Identify which cell holds the provided text, then report its [X, Y] central coordinate. 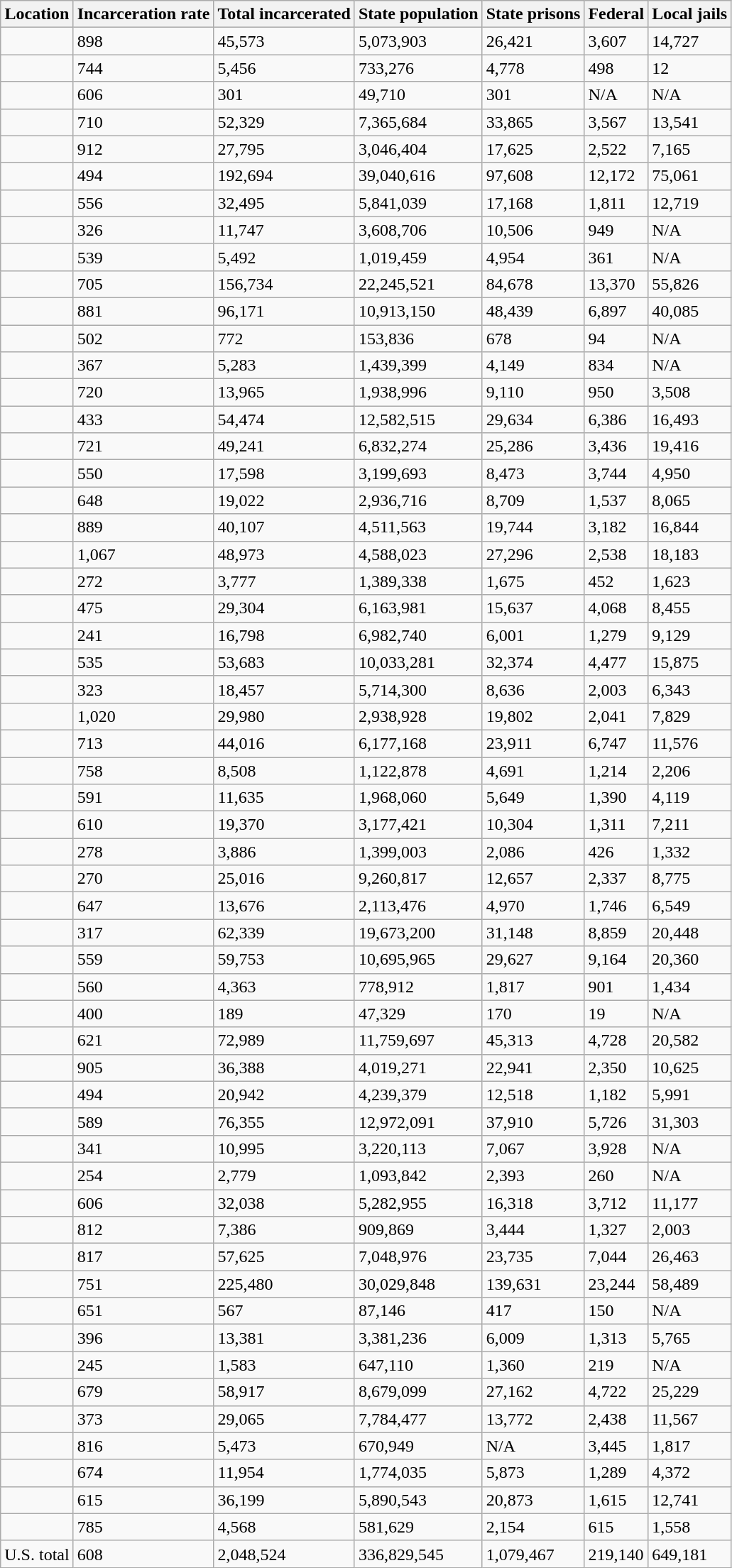
87,146 [418, 1311]
417 [533, 1311]
4,119 [690, 798]
2,938,928 [418, 716]
2,048,524 [284, 1554]
U.S. total [37, 1554]
1,182 [616, 1095]
452 [616, 581]
7,386 [284, 1230]
317 [143, 933]
3,177,421 [418, 825]
12 [690, 68]
97,608 [533, 176]
11,177 [690, 1203]
Federal [616, 14]
11,747 [284, 230]
Local jails [690, 14]
16,318 [533, 1203]
150 [616, 1311]
225,480 [284, 1284]
13,965 [284, 393]
32,374 [533, 662]
4,149 [533, 366]
219 [616, 1365]
8,679,099 [418, 1392]
19,673,200 [418, 933]
245 [143, 1365]
47,329 [418, 1014]
52,329 [284, 122]
433 [143, 420]
19,370 [284, 825]
1,537 [616, 500]
1,279 [616, 635]
6,001 [533, 635]
13,370 [616, 284]
11,954 [284, 1473]
367 [143, 366]
733,276 [418, 68]
1,093,842 [418, 1175]
170 [533, 1014]
751 [143, 1284]
20,360 [690, 960]
17,168 [533, 203]
20,873 [533, 1500]
4,588,023 [418, 554]
12,972,091 [418, 1122]
3,608,706 [418, 230]
29,634 [533, 420]
7,365,684 [418, 122]
812 [143, 1230]
1,390 [616, 798]
9,164 [616, 960]
323 [143, 689]
901 [616, 987]
260 [616, 1175]
4,728 [616, 1041]
7,044 [616, 1257]
744 [143, 68]
96,171 [284, 311]
57,625 [284, 1257]
4,363 [284, 987]
3,567 [616, 122]
5,765 [690, 1338]
29,627 [533, 960]
7,048,976 [418, 1257]
10,995 [284, 1148]
59,753 [284, 960]
2,538 [616, 554]
1,389,338 [418, 581]
647 [143, 906]
27,162 [533, 1392]
4,019,271 [418, 1068]
3,607 [616, 41]
3,777 [284, 581]
1,079,467 [533, 1554]
949 [616, 230]
3,886 [284, 852]
2,086 [533, 852]
278 [143, 852]
4,372 [690, 1473]
12,719 [690, 203]
2,438 [616, 1419]
2,206 [690, 770]
341 [143, 1148]
912 [143, 149]
22,941 [533, 1068]
3,199,693 [418, 473]
Total incarcerated [284, 14]
11,567 [690, 1419]
3,445 [616, 1446]
84,678 [533, 284]
674 [143, 1473]
5,456 [284, 68]
10,506 [533, 230]
556 [143, 203]
7,829 [690, 716]
1,214 [616, 770]
20,942 [284, 1095]
19,022 [284, 500]
13,541 [690, 122]
13,676 [284, 906]
8,636 [533, 689]
25,286 [533, 446]
1,067 [143, 554]
4,511,563 [418, 527]
4,568 [284, 1527]
559 [143, 960]
1,558 [690, 1527]
19,744 [533, 527]
1,327 [616, 1230]
23,911 [533, 743]
567 [284, 1311]
48,439 [533, 311]
27,795 [284, 149]
6,386 [616, 420]
13,772 [533, 1419]
8,455 [690, 608]
651 [143, 1311]
6,549 [690, 906]
8,859 [616, 933]
3,508 [690, 393]
53,683 [284, 662]
550 [143, 473]
75,061 [690, 176]
55,826 [690, 284]
12,741 [690, 1500]
94 [616, 339]
241 [143, 635]
36,388 [284, 1068]
560 [143, 987]
5,991 [690, 1095]
679 [143, 1392]
647,110 [418, 1365]
581,629 [418, 1527]
2,337 [616, 879]
3,436 [616, 446]
758 [143, 770]
20,582 [690, 1041]
6,009 [533, 1338]
45,313 [533, 1041]
3,712 [616, 1203]
12,657 [533, 879]
14,727 [690, 41]
58,917 [284, 1392]
18,183 [690, 554]
27,296 [533, 554]
9,260,817 [418, 879]
5,073,903 [418, 41]
373 [143, 1419]
54,474 [284, 420]
4,477 [616, 662]
6,343 [690, 689]
1,938,996 [418, 393]
15,875 [690, 662]
8,775 [690, 879]
1,289 [616, 1473]
23,735 [533, 1257]
720 [143, 393]
2,041 [616, 716]
11,576 [690, 743]
1,311 [616, 825]
336,829,545 [418, 1554]
10,625 [690, 1068]
13,381 [284, 1338]
7,784,477 [418, 1419]
39,040,616 [418, 176]
1,615 [616, 1500]
156,734 [284, 284]
909,869 [418, 1230]
9,129 [690, 635]
8,709 [533, 500]
426 [616, 852]
17,598 [284, 473]
621 [143, 1041]
12,582,515 [418, 420]
17,625 [533, 149]
1,122,878 [418, 770]
648 [143, 500]
58,489 [690, 1284]
889 [143, 527]
2,113,476 [418, 906]
1,968,060 [418, 798]
29,065 [284, 1419]
5,841,039 [418, 203]
62,339 [284, 933]
1,811 [616, 203]
26,421 [533, 41]
32,038 [284, 1203]
10,033,281 [418, 662]
State population [418, 14]
4,970 [533, 906]
219,140 [616, 1554]
589 [143, 1122]
20,448 [690, 933]
5,890,543 [418, 1500]
32,495 [284, 203]
29,304 [284, 608]
1,020 [143, 716]
778,912 [418, 987]
400 [143, 1014]
881 [143, 311]
45,573 [284, 41]
6,163,981 [418, 608]
898 [143, 41]
1,583 [284, 1365]
539 [143, 257]
48,973 [284, 554]
502 [143, 339]
29,980 [284, 716]
396 [143, 1338]
1,399,003 [418, 852]
270 [143, 879]
649,181 [690, 1554]
36,199 [284, 1500]
7,211 [690, 825]
326 [143, 230]
2,936,716 [418, 500]
22,245,521 [418, 284]
6,897 [616, 311]
610 [143, 825]
1,746 [616, 906]
16,493 [690, 420]
11,635 [284, 798]
498 [616, 68]
2,350 [616, 1068]
31,303 [690, 1122]
8,065 [690, 500]
3,744 [616, 473]
3,444 [533, 1230]
361 [616, 257]
834 [616, 366]
3,182 [616, 527]
6,832,274 [418, 446]
4,722 [616, 1392]
3,928 [616, 1148]
139,631 [533, 1284]
6,177,168 [418, 743]
7,165 [690, 149]
2,393 [533, 1175]
44,016 [284, 743]
49,710 [418, 95]
254 [143, 1175]
5,726 [616, 1122]
816 [143, 1446]
2,154 [533, 1527]
16,844 [690, 527]
535 [143, 662]
1,434 [690, 987]
9,110 [533, 393]
33,865 [533, 122]
State prisons [533, 14]
4,778 [533, 68]
670,949 [418, 1446]
3,220,113 [418, 1148]
713 [143, 743]
3,046,404 [418, 149]
905 [143, 1068]
5,649 [533, 798]
950 [616, 393]
4,691 [533, 770]
10,304 [533, 825]
72,989 [284, 1041]
2,522 [616, 149]
76,355 [284, 1122]
31,148 [533, 933]
25,016 [284, 879]
189 [284, 1014]
5,283 [284, 366]
1,623 [690, 581]
23,244 [616, 1284]
1,360 [533, 1365]
37,910 [533, 1122]
7,067 [533, 1148]
25,229 [690, 1392]
19 [616, 1014]
10,695,965 [418, 960]
5,282,955 [418, 1203]
30,029,848 [418, 1284]
Location [37, 14]
2,779 [284, 1175]
772 [284, 339]
15,637 [533, 608]
705 [143, 284]
272 [143, 581]
591 [143, 798]
19,802 [533, 716]
1,774,035 [418, 1473]
49,241 [284, 446]
1,019,459 [418, 257]
Incarceration rate [143, 14]
817 [143, 1257]
4,239,379 [418, 1095]
4,068 [616, 608]
6,747 [616, 743]
12,172 [616, 176]
5,873 [533, 1473]
1,313 [616, 1338]
5,714,300 [418, 689]
40,107 [284, 527]
8,508 [284, 770]
721 [143, 446]
475 [143, 608]
1,675 [533, 581]
1,439,399 [418, 366]
608 [143, 1554]
5,473 [284, 1446]
19,416 [690, 446]
6,982,740 [418, 635]
678 [533, 339]
26,463 [690, 1257]
16,798 [284, 635]
11,759,697 [418, 1041]
3,381,236 [418, 1338]
5,492 [284, 257]
10,913,150 [418, 311]
785 [143, 1527]
8,473 [533, 473]
153,836 [418, 339]
1,332 [690, 852]
710 [143, 122]
18,457 [284, 689]
40,085 [690, 311]
4,954 [533, 257]
192,694 [284, 176]
4,950 [690, 473]
12,518 [533, 1095]
